Return the [x, y] coordinate for the center point of the cell that contains the specified text.  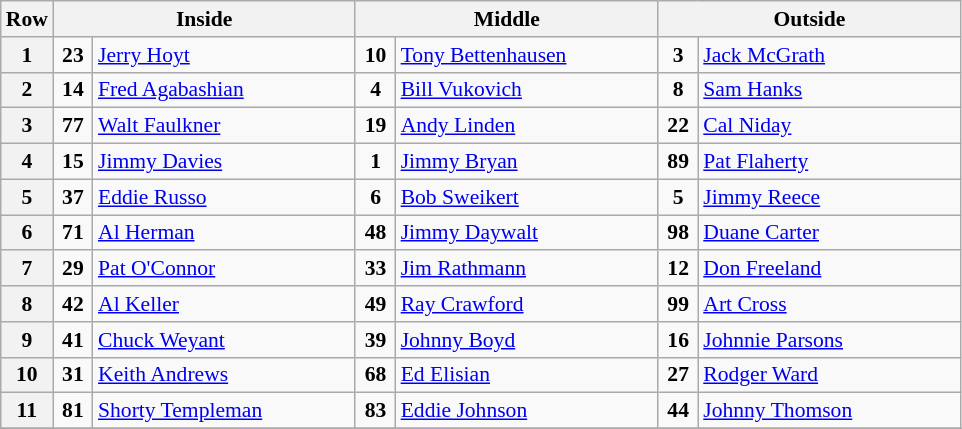
Johnnie Parsons [829, 340]
48 [375, 233]
Jim Rathmann [527, 269]
29 [73, 269]
Art Cross [829, 304]
Pat Flaherty [829, 162]
Jimmy Reece [829, 197]
98 [678, 233]
42 [73, 304]
Pat O'Connor [224, 269]
Fred Agabashian [224, 90]
77 [73, 126]
Jimmy Davies [224, 162]
Jimmy Bryan [527, 162]
14 [73, 90]
49 [375, 304]
Bill Vukovich [527, 90]
23 [73, 55]
Eddie Russo [224, 197]
Al Keller [224, 304]
Johnny Thomson [829, 411]
Ed Elisian [527, 375]
68 [375, 375]
41 [73, 340]
7 [27, 269]
Johnny Boyd [527, 340]
31 [73, 375]
Jerry Hoyt [224, 55]
22 [678, 126]
2 [27, 90]
39 [375, 340]
Andy Linden [527, 126]
Keith Andrews [224, 375]
Jack McGrath [829, 55]
12 [678, 269]
Don Freeland [829, 269]
Bob Sweikert [527, 197]
27 [678, 375]
Eddie Johnson [527, 411]
9 [27, 340]
Shorty Templeman [224, 411]
16 [678, 340]
Ray Crawford [527, 304]
Outside [810, 19]
Tony Bettenhausen [527, 55]
Walt Faulkner [224, 126]
33 [375, 269]
44 [678, 411]
Chuck Weyant [224, 340]
37 [73, 197]
83 [375, 411]
19 [375, 126]
71 [73, 233]
Jimmy Daywalt [527, 233]
Duane Carter [829, 233]
Cal Niday [829, 126]
89 [678, 162]
11 [27, 411]
81 [73, 411]
Row [27, 19]
99 [678, 304]
Middle [506, 19]
Al Herman [224, 233]
Inside [204, 19]
15 [73, 162]
Rodger Ward [829, 375]
Sam Hanks [829, 90]
